Provide the [X, Y] coordinate of the cell's center where the given text is located.  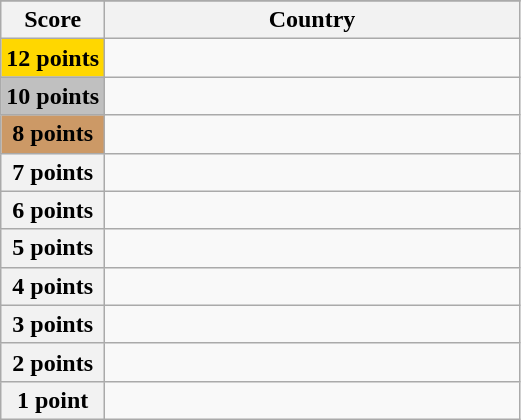
3 points [53, 324]
Country [312, 20]
8 points [53, 134]
2 points [53, 362]
5 points [53, 248]
6 points [53, 210]
Score [53, 20]
4 points [53, 286]
10 points [53, 96]
12 points [53, 58]
1 point [53, 400]
7 points [53, 172]
